For the text-containing cell, return its midpoint in (x, y) coordinate format. 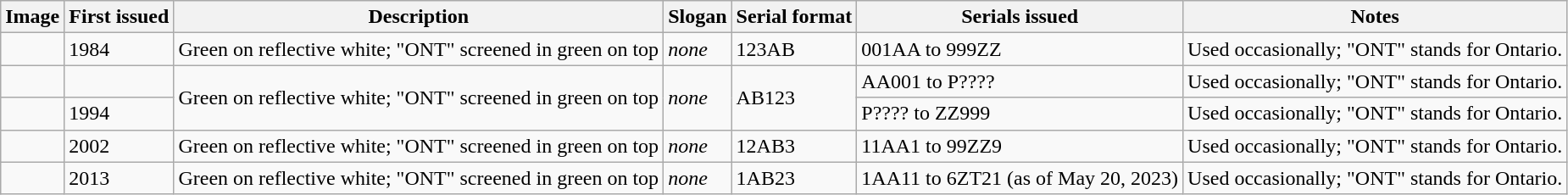
Serials issued (1020, 17)
AB123 (794, 97)
Image (32, 17)
AA001 to P???? (1020, 81)
1AA11 to 6ZT21 (as of May 20, 2023) (1020, 178)
Description (419, 17)
Notes (1375, 17)
2002 (119, 146)
1984 (119, 49)
12AB3 (794, 146)
001AA to 999ZZ (1020, 49)
2013 (119, 178)
123AB (794, 49)
First issued (119, 17)
11AA1 to 99ZZ9 (1020, 146)
1AB23 (794, 178)
1994 (119, 114)
P???? to ZZ999 (1020, 114)
Serial format (794, 17)
Slogan (698, 17)
